Find where the given text appears and provide that cell's center as [x, y] coordinate. 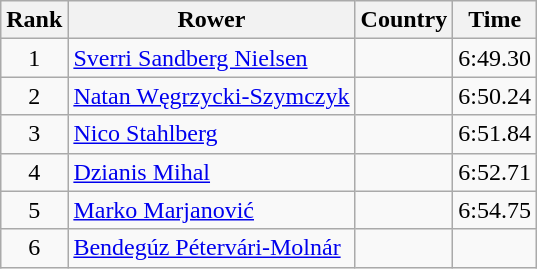
Nico Stahlberg [212, 134]
6:51.84 [495, 134]
Marko Marjanović [212, 210]
Sverri Sandberg Nielsen [212, 58]
Rank [34, 20]
Natan Węgrzycki-Szymczyk [212, 96]
1 [34, 58]
6:54.75 [495, 210]
5 [34, 210]
6:50.24 [495, 96]
Rower [212, 20]
2 [34, 96]
4 [34, 172]
Bendegúz Pétervári-Molnár [212, 248]
6 [34, 248]
3 [34, 134]
6:49.30 [495, 58]
Time [495, 20]
Country [404, 20]
6:52.71 [495, 172]
Dzianis Mihal [212, 172]
